Output the [x, y] coordinate of the center of the cell containing the given text.  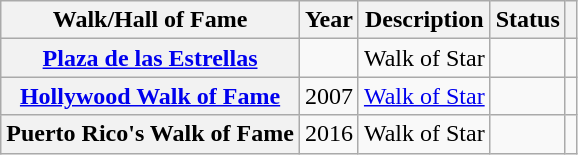
Description [424, 20]
Walk/Hall of Fame [150, 20]
Year [328, 20]
Puerto Rico's Walk of Fame [150, 134]
2016 [328, 134]
Hollywood Walk of Fame [150, 96]
2007 [328, 96]
Plaza de las Estrellas [150, 58]
Status [528, 20]
